Output the [X, Y] coordinate of the center of the cell containing the given text.  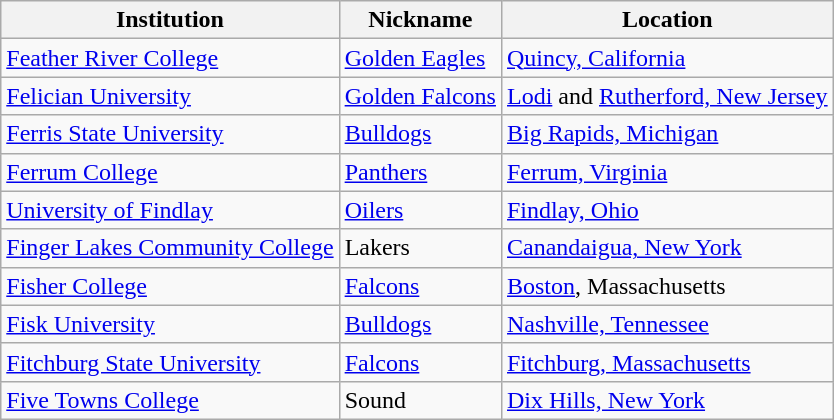
Sound [420, 400]
Oilers [420, 210]
Lakers [420, 248]
Ferris State University [170, 134]
Quincy, California [667, 58]
Institution [170, 20]
Finger Lakes Community College [170, 248]
Nashville, Tennessee [667, 324]
Feather River College [170, 58]
Canandaigua, New York [667, 248]
Boston, Massachusetts [667, 286]
Panthers [420, 172]
Ferrum, Virginia [667, 172]
Lodi and Rutherford, New Jersey [667, 96]
Big Rapids, Michigan [667, 134]
Fitchburg State University [170, 362]
Dix Hills, New York [667, 400]
Location [667, 20]
Fisk University [170, 324]
Golden Eagles [420, 58]
Fitchburg, Massachusetts [667, 362]
Felician University [170, 96]
Findlay, Ohio [667, 210]
Five Towns College [170, 400]
Fisher College [170, 286]
Golden Falcons [420, 96]
Ferrum College [170, 172]
University of Findlay [170, 210]
Nickname [420, 20]
